Return the (x, y) coordinate for the center point of the cell that contains the specified text.  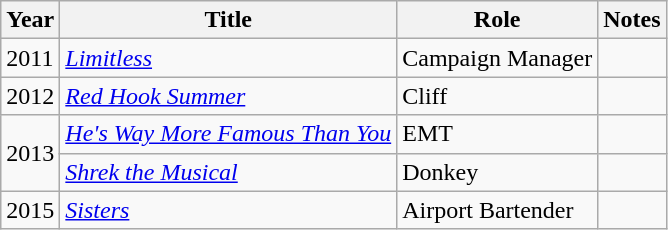
He's Way More Famous Than You (228, 134)
Year (30, 20)
Limitless (228, 58)
Notes (632, 20)
2015 (30, 210)
Donkey (498, 172)
Sisters (228, 210)
Role (498, 20)
Title (228, 20)
Campaign Manager (498, 58)
Airport Bartender (498, 210)
Red Hook Summer (228, 96)
Shrek the Musical (228, 172)
Cliff (498, 96)
2013 (30, 153)
EMT (498, 134)
2011 (30, 58)
2012 (30, 96)
